Determine the (X, Y) coordinate at the center of the cell enclosing the given text.  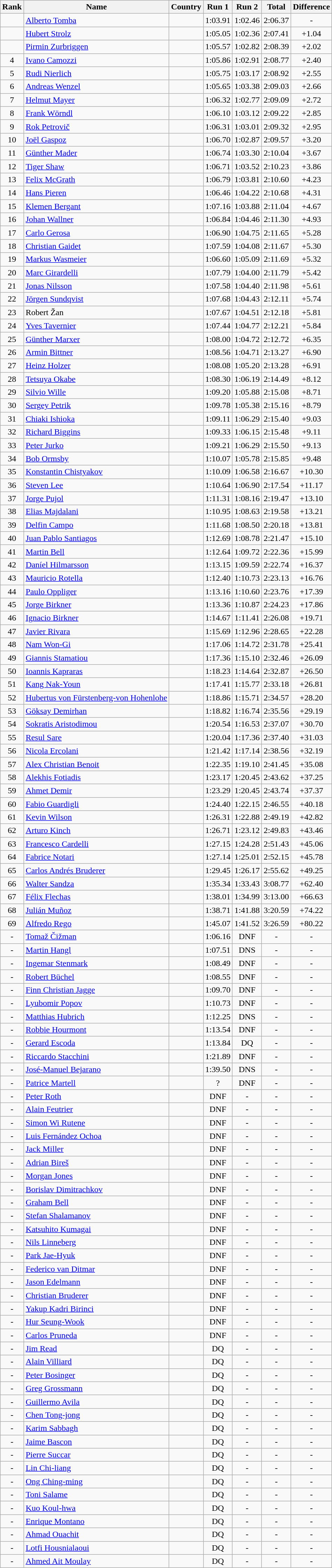
Alain Villiard (96, 1362)
2:14.49 (276, 379)
1:24.40 (218, 804)
+19.71 (311, 618)
+16.76 (311, 578)
59 (12, 790)
2:09.22 (276, 113)
+2.66 (311, 87)
1:39.50 (218, 1070)
Helmut Mayer (96, 100)
58 (12, 777)
Juan Pablo Santiagos (96, 538)
Günther Marxer (96, 339)
Bob Ormsby (96, 459)
Johan Wallner (96, 220)
1:05.88 (247, 392)
50 (12, 671)
1:41.52 (247, 923)
+5.81 (311, 312)
+9.13 (311, 445)
+8.79 (311, 406)
Guillermo Avila (96, 1402)
+43.46 (311, 831)
+32.19 (311, 751)
Jorge Birkner (96, 605)
2:35.56 (276, 711)
Rank (12, 7)
Francesco Cardelli (96, 844)
Nicola Ercolani (96, 751)
2:34.57 (276, 698)
1:15.69 (218, 631)
Adrian Bireš (96, 1162)
56 (12, 751)
53 (12, 711)
+42.82 (311, 817)
Alain Feutrier (96, 1109)
Simon Wi Rutene (96, 1123)
1:29.45 (218, 870)
1:04.77 (247, 326)
Greg Grossmann (96, 1388)
Félix Flechas (96, 897)
+6.91 (311, 365)
2:12.11 (276, 299)
Matthias Hubrich (96, 1017)
65 (12, 870)
2:51.43 (276, 844)
1:03.81 (247, 180)
2:11.30 (276, 220)
2:11.67 (276, 246)
+22.28 (311, 631)
+2.55 (311, 73)
Total (276, 7)
1:15.71 (247, 698)
16 (12, 220)
Name (96, 7)
Yves Tavernier (96, 326)
1:05.20 (247, 365)
2:13.27 (276, 352)
Gerard Escoda (96, 1043)
1:27.15 (218, 844)
Walter Sandza (96, 884)
Heinz Holzer (96, 365)
Jim Read (96, 1348)
3:26.59 (276, 923)
Lyubomir Popov (96, 1003)
1:18.82 (218, 711)
1:23.12 (247, 831)
34 (12, 459)
1:06.74 (218, 153)
Richard Biggins (96, 432)
1:13.16 (218, 592)
2:11.69 (276, 259)
1:13.54 (218, 1030)
1:15.77 (247, 684)
1:14.64 (247, 671)
2:10.04 (276, 153)
Ahmed Ait Moulay (96, 1561)
1:07.79 (218, 273)
1:05.65 (218, 87)
2:06.37 (276, 20)
+30.70 (311, 724)
1:05.86 (218, 60)
43 (12, 578)
+35.08 (311, 764)
32 (12, 432)
+5.61 (311, 286)
1:09.59 (247, 565)
1:08.00 (218, 339)
1:12.25 (218, 1017)
1:04.22 (247, 193)
Robert Žan (96, 312)
1:06.10 (218, 113)
Göksay Demirhan (96, 711)
1:10.60 (247, 592)
8 (12, 113)
Robert Büchel (96, 976)
1:07.68 (218, 299)
Martin Hangl (96, 950)
2:11.65 (276, 233)
1:05.05 (218, 34)
2:11.79 (276, 273)
55 (12, 737)
Javier Rivara (96, 631)
Chiaki Ishioka (96, 419)
1:03.30 (247, 153)
52 (12, 698)
José-Manuel Bejarano (96, 1070)
2:52.15 (276, 857)
+40.18 (311, 804)
Christian Bruderer (96, 1295)
1:06.32 (218, 100)
Tetsuya Okabe (96, 379)
+25.41 (311, 645)
Chen Tong-jong (96, 1415)
1:22.15 (247, 804)
2:09.03 (276, 87)
1:09.21 (218, 445)
1:05.75 (218, 73)
+11.17 (311, 485)
+13.10 (311, 498)
Peter Jurko (96, 445)
3:13.00 (276, 897)
1:10.09 (218, 472)
Carlos Pruneda (96, 1335)
Marc Girardelli (96, 273)
Morgan Jones (96, 1176)
1:02.77 (247, 100)
Alberto Tomba (96, 20)
+80.22 (311, 923)
Borislav Dimitrachkov (96, 1189)
+13.81 (311, 525)
30 (12, 406)
5 (12, 73)
Alekhis Fotiadis (96, 777)
1:06.84 (218, 220)
1:18.86 (218, 698)
42 (12, 565)
1:17.14 (247, 751)
26 (12, 352)
2:12.72 (276, 339)
1:11.68 (218, 525)
46 (12, 618)
Ingemar Stenmark (96, 963)
Felix McGrath (96, 180)
2:15.16 (276, 406)
+8.71 (311, 392)
Nam Won-Gi (96, 645)
1:04.08 (247, 246)
2:09.57 (276, 140)
Riccardo Stacchini (96, 1056)
1:09.70 (218, 990)
1:11.41 (247, 618)
1:26.31 (218, 817)
2:43.62 (276, 777)
Graham Bell (96, 1202)
Difference (311, 7)
1:35.34 (218, 884)
2:08.77 (276, 60)
1:23.29 (218, 790)
11 (12, 153)
1:04.40 (247, 286)
Ivano Camozzi (96, 60)
Sokratis Aristodimou (96, 724)
+5.42 (311, 273)
1:09.11 (218, 419)
49 (12, 658)
1:08.63 (247, 512)
Rudi Nierlich (96, 73)
1:26.17 (247, 870)
2:13.28 (276, 365)
2:31.78 (276, 645)
+26.50 (311, 671)
57 (12, 764)
Hur Seung-Wook (96, 1322)
1:04.43 (247, 299)
2:15.50 (276, 445)
+1.04 (311, 34)
+4.93 (311, 220)
1:15.10 (247, 658)
Karim Sabbagh (96, 1428)
1:10.95 (218, 512)
64 (12, 857)
Alex Christian Benoit (96, 764)
1:14.67 (218, 618)
2:37.40 (276, 737)
Nils Linneberg (96, 1242)
2:15.08 (276, 392)
2:37.07 (276, 724)
+31.03 (311, 737)
20 (12, 273)
2:22.74 (276, 565)
1:23.17 (218, 777)
+74.22 (311, 910)
28 (12, 379)
27 (12, 365)
1:06.79 (218, 180)
1:34.99 (247, 897)
+13.21 (311, 512)
+26.09 (311, 658)
Carlos Andrés Bruderer (96, 870)
Resul Sare (96, 737)
2:49.19 (276, 817)
1:08.78 (247, 538)
51 (12, 684)
9 (12, 126)
+5.28 (311, 233)
+2.72 (311, 100)
1:02.36 (247, 34)
45 (12, 605)
Peter Bosinger (96, 1375)
+3.20 (311, 140)
40 (12, 538)
63 (12, 844)
2:10.68 (276, 193)
1:12.69 (218, 538)
+45.78 (311, 857)
2:09.32 (276, 126)
Klemen Bergant (96, 206)
+8.12 (311, 379)
+16.37 (311, 565)
1:18.23 (218, 671)
2:33.18 (276, 684)
+4.31 (311, 193)
1:03.01 (247, 126)
1:06.58 (247, 472)
Daníel Hilmarsson (96, 565)
Katsuhito Kumagai (96, 1229)
+15.10 (311, 538)
1:07.51 (218, 950)
1:08.30 (218, 379)
1:04.71 (247, 352)
2:12.18 (276, 312)
1:08.55 (218, 976)
1:12.96 (247, 631)
2:22.36 (276, 551)
1:09.20 (218, 392)
2:10.60 (276, 180)
Mauricio Rotella (96, 578)
+2.40 (311, 60)
3:20.59 (276, 910)
1:04.72 (247, 339)
2:11.98 (276, 286)
1:05.78 (247, 459)
1:02.91 (247, 60)
2:11.04 (276, 206)
69 (12, 923)
22 (12, 299)
+6.90 (311, 352)
60 (12, 804)
1:13.36 (218, 605)
Yakup Kadri Birinci (96, 1309)
+62.40 (311, 884)
19 (12, 259)
1:06.46 (218, 193)
Pierre Succar (96, 1455)
Fabio Guardigli (96, 804)
1:06.16 (218, 937)
Hubertus von Fürstenberg-von Hohenlohe (96, 698)
7 (12, 100)
2:43.74 (276, 790)
66 (12, 884)
Toni Salame (96, 1495)
14 (12, 193)
Delfin Campo (96, 525)
+5.30 (311, 246)
2:24.23 (276, 605)
+3.86 (311, 166)
1:05.38 (247, 406)
1:04.00 (247, 273)
68 (12, 910)
1:06.15 (247, 432)
+9.11 (311, 432)
Lin Chi-liang (96, 1468)
1:03.88 (247, 206)
1:08.49 (218, 963)
Rok Petrovič (96, 126)
2:15.48 (276, 432)
Pirmin Zurbriggen (96, 47)
1:04.51 (247, 312)
Joël Gaspoz (96, 140)
+4.67 (311, 206)
Hubert Strolz (96, 34)
1:20.04 (218, 737)
2:15.40 (276, 419)
2:26.08 (276, 618)
+28.20 (311, 698)
37 (12, 498)
+5.32 (311, 259)
Stefan Shalamanov (96, 1216)
17 (12, 233)
Giannis Stamatiou (96, 658)
1:05.09 (247, 259)
Ahmet Demir (96, 790)
67 (12, 897)
1:13.84 (218, 1043)
Andreas Wenzel (96, 87)
+9.48 (311, 459)
1:25.01 (247, 857)
24 (12, 326)
1:07.67 (218, 312)
Kang Nak-Youn (96, 684)
18 (12, 246)
1:06.60 (218, 259)
+26.81 (311, 684)
2:16.67 (276, 472)
2:41.45 (276, 764)
1:03.91 (218, 20)
25 (12, 339)
Steven Lee (96, 485)
1:08.16 (247, 498)
1:17.06 (218, 645)
+37.25 (311, 777)
Jason Edelmann (96, 1282)
2:28.65 (276, 631)
1:03.52 (247, 166)
61 (12, 817)
1:22.35 (218, 764)
1:13.15 (218, 565)
1:07.58 (218, 286)
Robbie Hourmont (96, 1030)
+5.74 (311, 299)
2:10.23 (276, 166)
Carlo Gerosa (96, 233)
1:11.31 (218, 498)
1:03.12 (247, 113)
4 (12, 60)
1:04.46 (247, 220)
+2.85 (311, 113)
2:15.85 (276, 459)
Jonas Nilsson (96, 286)
+9.03 (311, 419)
+37.37 (311, 790)
Kevin Wilson (96, 817)
Elias Majdalani (96, 512)
2:32.87 (276, 671)
1:16.74 (247, 711)
2:08.92 (276, 73)
31 (12, 419)
1:38.71 (218, 910)
15 (12, 206)
Sergey Petrik (96, 406)
+49.25 (311, 870)
3:08.77 (276, 884)
1:14.72 (247, 645)
Günther Mader (96, 153)
Park Jae-Hyuk (96, 1256)
1:10.87 (247, 605)
+2.02 (311, 47)
+66.63 (311, 897)
Ong Ching-ming (96, 1481)
1:20.54 (218, 724)
+3.67 (311, 153)
+10.30 (311, 472)
6 (12, 87)
Markus Wasmeier (96, 259)
Tomaž Čižman (96, 937)
1:02.82 (247, 47)
39 (12, 525)
41 (12, 551)
Christian Gaidet (96, 246)
2:21.47 (276, 538)
2:07.41 (276, 34)
2:20.18 (276, 525)
+6.35 (311, 339)
Arturo Kinch (96, 831)
+45.06 (311, 844)
44 (12, 592)
54 (12, 724)
2:19.58 (276, 512)
+17.39 (311, 592)
Finn Christian Jagge (96, 990)
+17.86 (311, 605)
1:21.89 (218, 1056)
1:03.38 (247, 87)
Jaime Bascon (96, 1442)
47 (12, 631)
2:08.39 (276, 47)
1:09.78 (218, 406)
1:45.07 (218, 923)
2:38.56 (276, 751)
1:16.53 (247, 724)
1:08.08 (218, 365)
1:04.75 (247, 233)
1:07.16 (218, 206)
1:02.87 (247, 140)
1:17.41 (218, 684)
1:10.07 (218, 459)
Jörgen Sundqvist (96, 299)
Ioannis Kapraras (96, 671)
38 (12, 512)
1:07.59 (218, 246)
1:38.01 (218, 897)
? (218, 1083)
1:06.19 (247, 379)
2:17.54 (276, 485)
35 (12, 472)
+2.95 (311, 126)
21 (12, 286)
1:33.43 (247, 884)
Martin Bell (96, 551)
2:46.55 (276, 804)
2:12.21 (276, 326)
1:08.56 (218, 352)
33 (12, 445)
Konstantin Chistyakov (96, 472)
Run 1 (218, 7)
Armin Bittner (96, 352)
13 (12, 180)
Silvio Wille (96, 392)
1:27.14 (218, 857)
2:19.47 (276, 498)
Country (186, 7)
+29.19 (311, 711)
Luis Fernández Ochoa (96, 1136)
10 (12, 140)
1:05.57 (218, 47)
Run 2 (247, 7)
+4.23 (311, 180)
1:41.88 (247, 910)
1:26.71 (218, 831)
+15.99 (311, 551)
Tiger Shaw (96, 166)
1:24.28 (247, 844)
1:06.31 (218, 126)
1:09.33 (218, 432)
Lotfi Housnialaoui (96, 1548)
1:08.50 (247, 525)
29 (12, 392)
1:07.44 (218, 326)
1:03.17 (247, 73)
Alfredo Rego (96, 923)
1:06.70 (218, 140)
1:09.72 (247, 551)
Jorge Pujol (96, 498)
Ignacio Birkner (96, 618)
23 (12, 312)
1:19.10 (247, 764)
Enrique Montano (96, 1521)
48 (12, 645)
Patrice Martell (96, 1083)
2:55.62 (276, 870)
1:12.40 (218, 578)
1:12.64 (218, 551)
1:10.64 (218, 485)
1:21.42 (218, 751)
Paulo Oppliger (96, 592)
2:23.76 (276, 592)
2:32.46 (276, 658)
+5.84 (311, 326)
Julián Muñoz (96, 910)
2:49.83 (276, 831)
1:06.71 (218, 166)
2:09.09 (276, 100)
Federico van Ditmar (96, 1269)
36 (12, 485)
Ahmad Ouachit (96, 1534)
Jack Miller (96, 1149)
1:22.88 (247, 817)
Hans Pieren (96, 193)
12 (12, 166)
2:23.13 (276, 578)
Frank Wörndl (96, 113)
1:02.46 (247, 20)
Kuo Koul-hwa (96, 1508)
Peter Roth (96, 1096)
Fabrice Notari (96, 857)
62 (12, 831)
